Locate the cell with the specified text and output its [X, Y] center coordinate. 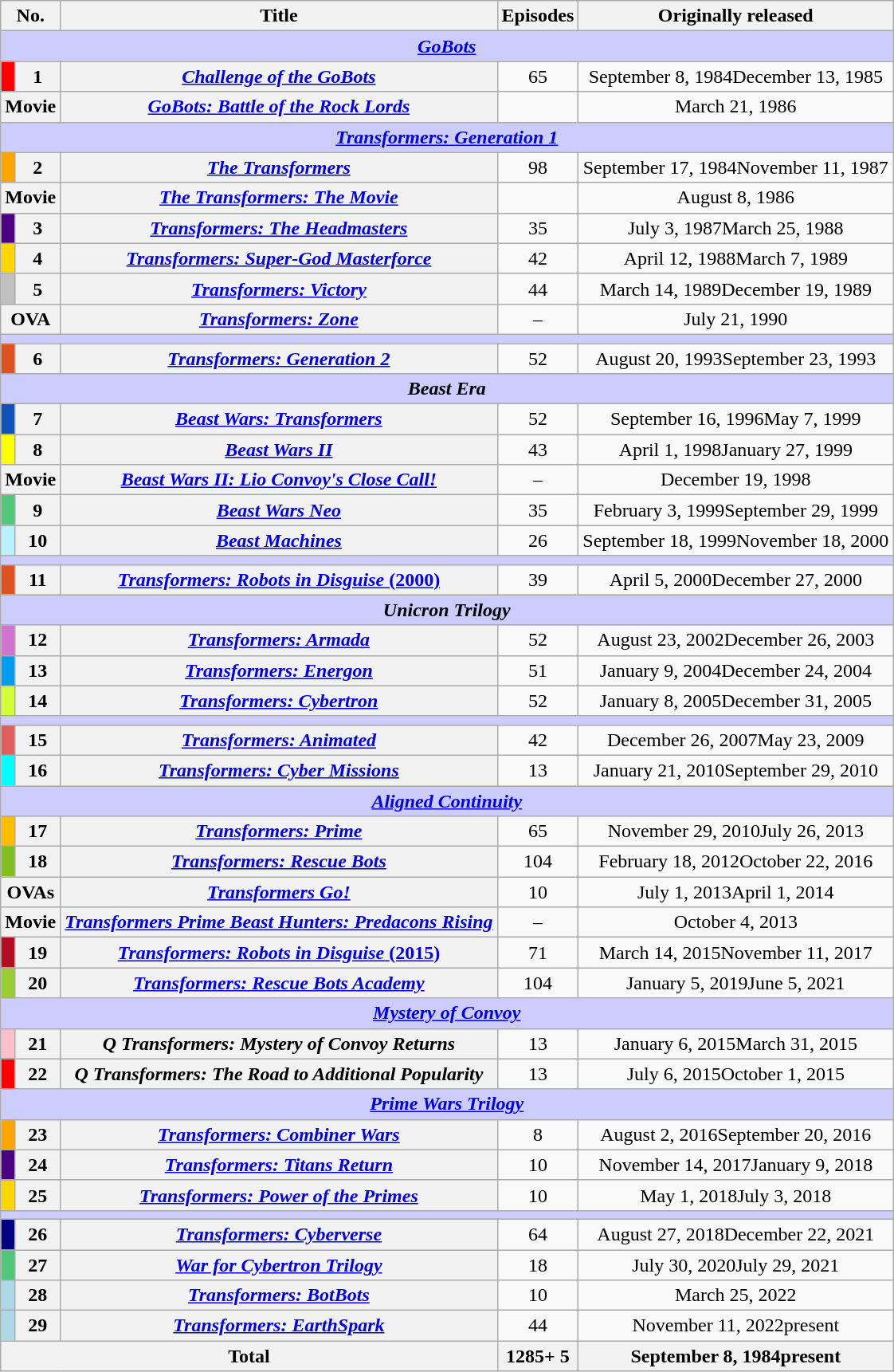
Transformers: Victory [279, 289]
August 2, 2016September 20, 2016 [736, 1134]
Mystery of Convoy [447, 1013]
July 21, 1990 [736, 319]
The Transformers: The Movie [279, 198]
OVAs [30, 892]
Transformers: Zone [279, 319]
Beast Wars: Transformers [279, 419]
Transformers Prime Beast Hunters: Predacons Rising [279, 922]
September 8, 1984December 13, 1985 [736, 77]
12 [38, 640]
September 18, 1999November 18, 2000 [736, 541]
GoBots [447, 46]
September 16, 1996May 7, 1999 [736, 419]
Total [249, 1356]
2 [38, 167]
February 3, 1999September 29, 1999 [736, 510]
May 1, 2018July 3, 2018 [736, 1195]
4 [38, 258]
Transformers: BotBots [279, 1295]
November 11, 2022present [736, 1326]
Transformers: Cyber Missions [279, 770]
Beast Wars II: Lio Convoy's Close Call! [279, 480]
Transformers: Super-God Masterforce [279, 258]
Transformers: Armada [279, 640]
August 23, 2002December 26, 2003 [736, 640]
9 [38, 510]
March 14, 2015November 11, 2017 [736, 953]
20 [38, 983]
39 [538, 580]
Challenge of the GoBots [279, 77]
19 [38, 953]
51 [538, 670]
Transformers: Generation 2 [279, 358]
July 6, 2015October 1, 2015 [736, 1074]
16 [38, 770]
Transformers: Animated [279, 740]
1285+ 5 [538, 1356]
Transformers: Prime [279, 831]
March 21, 1986 [736, 107]
January 5, 2019June 5, 2021 [736, 983]
The Transformers [279, 167]
March 14, 1989December 19, 1989 [736, 289]
December 19, 1998 [736, 480]
28 [38, 1295]
23 [38, 1134]
July 3, 1987March 25, 1988 [736, 228]
August 8, 1986 [736, 198]
Aligned Continuity [447, 801]
6 [38, 358]
29 [38, 1326]
September 8, 1984present [736, 1356]
64 [538, 1234]
Transformers: Titans Return [279, 1165]
17 [38, 831]
Unicron Trilogy [447, 610]
August 27, 2018December 22, 2021 [736, 1234]
January 9, 2004December 24, 2004 [736, 670]
21 [38, 1044]
January 21, 2010September 29, 2010 [736, 770]
5 [38, 289]
January 8, 2005December 31, 2005 [736, 701]
Transformers: Cybertron [279, 701]
Beast Machines [279, 541]
Transformers: Energon [279, 670]
98 [538, 167]
July 30, 2020July 29, 2021 [736, 1265]
August 20, 1993September 23, 1993 [736, 358]
April 12, 1988March 7, 1989 [736, 258]
22 [38, 1074]
October 4, 2013 [736, 922]
Transformers: Robots in Disguise (2015) [279, 953]
March 25, 2022 [736, 1295]
Q Transformers: Mystery of Convoy Returns [279, 1044]
1 [38, 77]
Beast Era [447, 389]
Originally released [736, 16]
September 17, 1984November 11, 1987 [736, 167]
25 [38, 1195]
February 18, 2012October 22, 2016 [736, 862]
43 [538, 450]
Transformers: Rescue Bots Academy [279, 983]
24 [38, 1165]
OVA [30, 319]
Q Transformers: The Road to Additional Popularity [279, 1074]
January 6, 2015March 31, 2015 [736, 1044]
No. [30, 16]
14 [38, 701]
Transformers: Generation 1 [447, 137]
71 [538, 953]
27 [38, 1265]
GoBots: Battle of the Rock Lords [279, 107]
December 26, 2007May 23, 2009 [736, 740]
April 1, 1998January 27, 1999 [736, 450]
15 [38, 740]
Transformers Go! [279, 892]
Transformers: Cyberverse [279, 1234]
11 [38, 580]
Beast Wars II [279, 450]
Transformers: Rescue Bots [279, 862]
Prime Wars Trilogy [447, 1104]
7 [38, 419]
Transformers: The Headmasters [279, 228]
November 14, 2017January 9, 2018 [736, 1165]
November 29, 2010July 26, 2013 [736, 831]
3 [38, 228]
April 5, 2000December 27, 2000 [736, 580]
July 1, 2013April 1, 2014 [736, 892]
Title [279, 16]
Beast Wars Neo [279, 510]
War for Cybertron Trilogy [279, 1265]
Transformers: Robots in Disguise (2000) [279, 580]
Episodes [538, 16]
Transformers: EarthSpark [279, 1326]
Transformers: Combiner Wars [279, 1134]
Transformers: Power of the Primes [279, 1195]
